Find where the given text appears and provide that cell's center as [X, Y] coordinate. 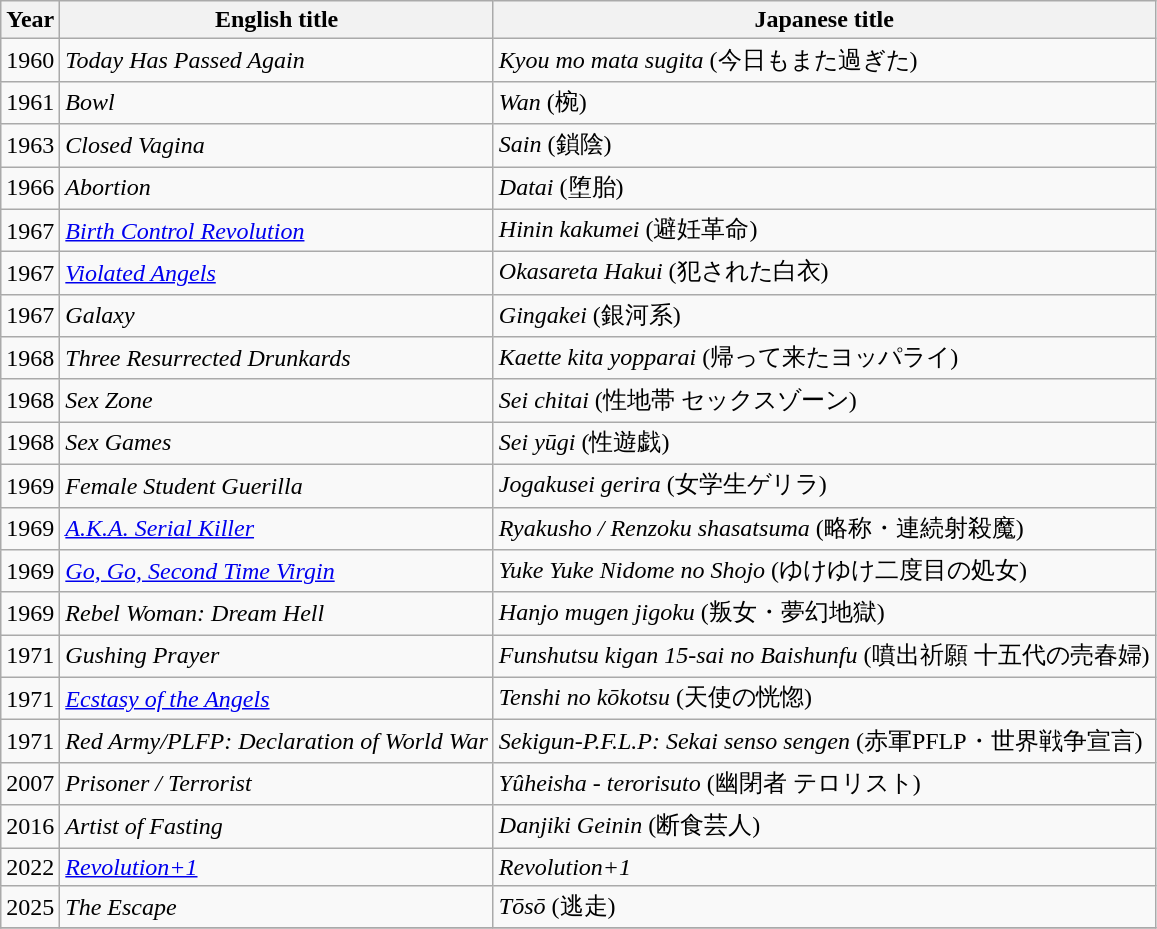
Sex Zone [277, 400]
2025 [30, 908]
Artist of Fasting [277, 826]
Tōsō (逃走) [824, 908]
Datai (堕胎) [824, 188]
Abortion [277, 188]
Birth Control Revolution [277, 230]
Sex Games [277, 444]
Gushing Prayer [277, 656]
Violated Angels [277, 274]
Yuke Yuke Nidome no Shojo (ゆけゆけ二度目の処女) [824, 572]
Go, Go, Second Time Virgin [277, 572]
2007 [30, 784]
Sekigun-P.F.L.P: Sekai senso sengen (赤軍PFLP・世界戦争宣言) [824, 742]
1963 [30, 146]
Bowl [277, 102]
1966 [30, 188]
Galaxy [277, 316]
A.K.A. Serial Killer [277, 528]
Wan (椀) [824, 102]
Japanese title [824, 20]
Tenshi no kōkotsu (天使の恍惚) [824, 698]
Hinin kakumei (避妊革命) [824, 230]
Year [30, 20]
Sei chitai (性地帯 セックスゾーン) [824, 400]
The Escape [277, 908]
Jogakusei gerira (女学生ゲリラ) [824, 486]
Gingakei (銀河系) [824, 316]
1960 [30, 60]
1961 [30, 102]
Prisoner / Terrorist [277, 784]
Red Army/PLFP: Declaration of World War [277, 742]
Hanjo mugen jigoku (叛女・夢幻地獄) [824, 614]
Okasareta Hakui (犯された白衣) [824, 274]
2016 [30, 826]
Ryakusho / Renzoku shasatsuma (略称・連続射殺魔) [824, 528]
Ecstasy of the Angels [277, 698]
Danjiki Geinin (断食芸人) [824, 826]
Rebel Woman: Dream Hell [277, 614]
Sain (鎖陰) [824, 146]
Today Has Passed Again [277, 60]
English title [277, 20]
Closed Vagina [277, 146]
Yûheisha - terorisuto (幽閉者 テロリスト) [824, 784]
2022 [30, 867]
Funshutsu kigan 15-sai no Baishunfu (噴出祈願 十五代の売春婦) [824, 656]
Kaette kita yopparai (帰って来たヨッパライ) [824, 358]
Three Resurrected Drunkards [277, 358]
Female Student Guerilla [277, 486]
Kyou mo mata sugita (今日もまた過ぎた) [824, 60]
Sei yūgi (性遊戯) [824, 444]
